Output the [X, Y] coordinate of the center of the cell containing the given text.  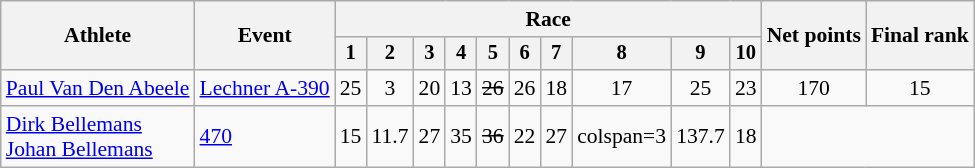
Race [548, 19]
170 [814, 88]
137.7 [700, 136]
9 [700, 54]
23 [746, 88]
36 [493, 136]
Final rank [920, 36]
20 [430, 88]
470 [265, 136]
8 [622, 54]
Paul Van Den Abeele [98, 88]
Event [265, 36]
Dirk BellemansJohan Bellemans [98, 136]
13 [461, 88]
Net points [814, 36]
4 [461, 54]
2 [390, 54]
11.7 [390, 136]
22 [525, 136]
10 [746, 54]
5 [493, 54]
Athlete [98, 36]
colspan=3 [622, 136]
1 [351, 54]
7 [556, 54]
Lechner A-390 [265, 88]
6 [525, 54]
17 [622, 88]
35 [461, 136]
